Return the [X, Y] coordinate for the center point of the cell that contains the specified text.  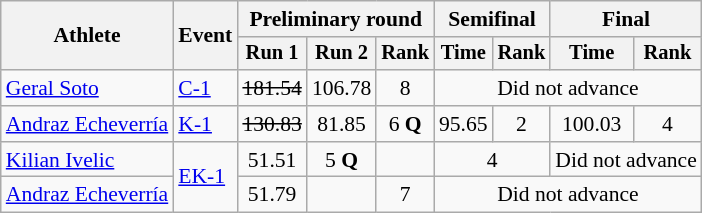
100.03 [592, 124]
51.79 [272, 195]
5 Q [342, 160]
C-1 [205, 88]
130.83 [272, 124]
7 [405, 195]
Event [205, 36]
6 Q [405, 124]
K-1 [205, 124]
51.51 [272, 160]
Final [626, 19]
106.78 [342, 88]
EK-1 [205, 178]
8 [405, 88]
Geral Soto [88, 88]
2 [522, 124]
95.65 [464, 124]
Semifinal [492, 19]
81.85 [342, 124]
Run 2 [342, 54]
Run 1 [272, 54]
Athlete [88, 36]
181.54 [272, 88]
Kilian Ivelic [88, 160]
Preliminary round [336, 19]
